For the text-containing cell, return its midpoint in [x, y] coordinate format. 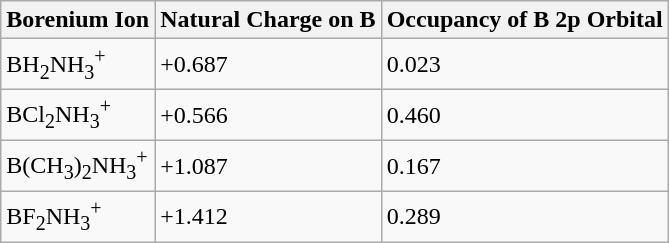
+1.087 [268, 166]
BCl2NH3+ [78, 116]
Borenium Ion [78, 20]
+0.566 [268, 116]
+1.412 [268, 216]
+0.687 [268, 64]
Occupancy of B 2p Orbital [524, 20]
0.289 [524, 216]
BF2NH3+ [78, 216]
0.167 [524, 166]
BH2NH3+ [78, 64]
B(CH3)2NH3+ [78, 166]
0.460 [524, 116]
0.023 [524, 64]
Natural Charge on B [268, 20]
